Extract the (x, y) coordinate from the center of the cell holding the provided text.  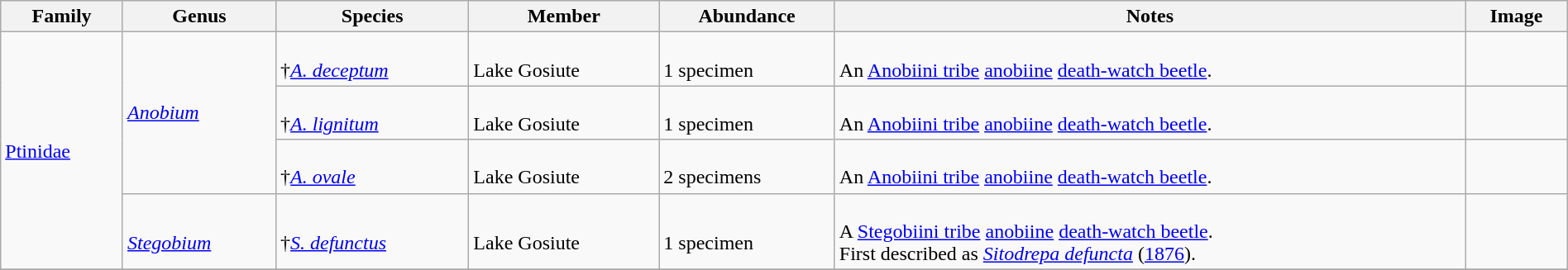
A Stegobiini tribe anobiine death-watch beetle. First described as Sitodrepa defuncta (1876). (1150, 231)
Image (1517, 17)
†A. lignitum (372, 112)
Member (564, 17)
Ptinidae (62, 150)
Species (372, 17)
Anobium (198, 112)
Stegobium (198, 231)
†S. defunctus (372, 231)
Family (62, 17)
†A. ovale (372, 167)
Genus (198, 17)
Abundance (747, 17)
†A. deceptum (372, 59)
Notes (1150, 17)
2 specimens (747, 167)
